Capture the cell that displays the provided text and extract its [x, y] central coordinate. 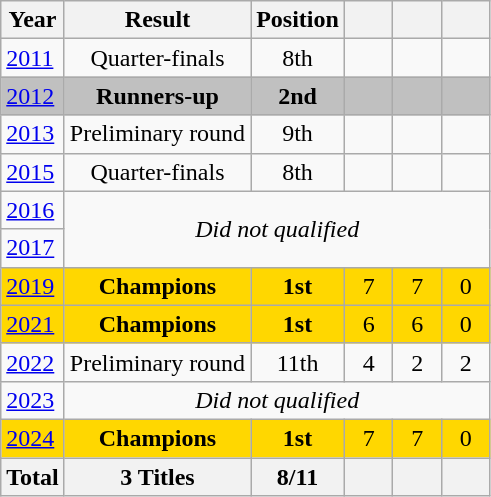
2016 [33, 210]
3 Titles [157, 477]
2022 [33, 362]
2013 [33, 134]
11th [298, 362]
2015 [33, 172]
2011 [33, 58]
Total [33, 477]
9th [298, 134]
Result [157, 20]
2023 [33, 400]
2012 [33, 96]
2019 [33, 286]
2021 [33, 324]
4 [368, 362]
2nd [298, 96]
8/11 [298, 477]
Position [298, 20]
2024 [33, 438]
Runners-up [157, 96]
Year [33, 20]
2017 [33, 248]
